For the text-containing cell, return its midpoint in (X, Y) coordinate format. 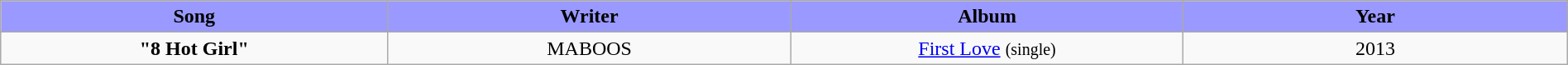
First Love (single) (987, 48)
Year (1376, 17)
MABOOS (590, 48)
2013 (1376, 48)
Song (194, 17)
Album (987, 17)
"8 Hot Girl" (194, 48)
Writer (590, 17)
